Capture the cell that displays the provided text and extract its [X, Y] central coordinate. 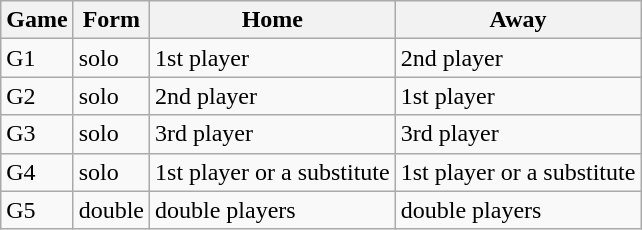
Home [273, 20]
G3 [37, 134]
Form [111, 20]
G2 [37, 96]
Away [518, 20]
Game [37, 20]
G5 [37, 210]
G4 [37, 172]
double [111, 210]
G1 [37, 58]
